Search for the cell housing the specified text and yield its [x, y] center coordinate. 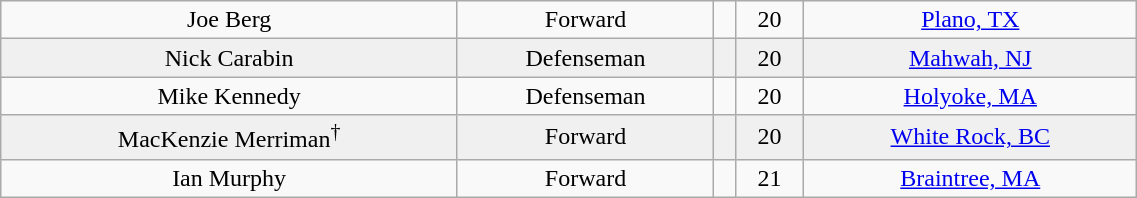
Holyoke, MA [970, 96]
21 [770, 178]
Mike Kennedy [230, 96]
White Rock, BC [970, 138]
Nick Carabin [230, 58]
MacKenzie Merriman† [230, 138]
Braintree, MA [970, 178]
Ian Murphy [230, 178]
Joe Berg [230, 20]
Plano, TX [970, 20]
Mahwah, NJ [970, 58]
